Detect which cell encompasses the target text, then output its [X, Y] center coordinate. 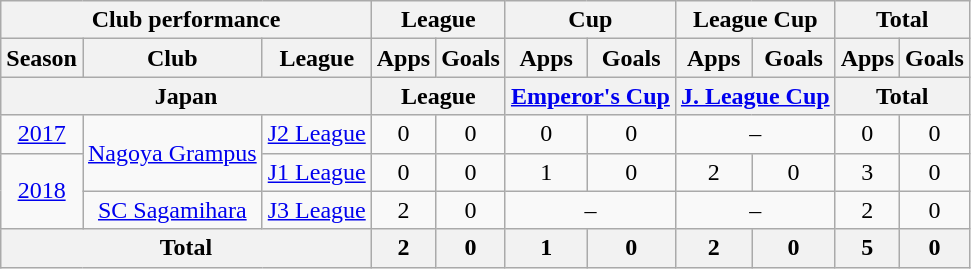
SC Sagamihara [172, 210]
J2 League [316, 134]
J1 League [316, 172]
5 [867, 248]
2018 [42, 191]
Emperor's Cup [590, 96]
Club performance [186, 20]
Cup [590, 20]
J. League Cup [755, 96]
Season [42, 58]
3 [867, 172]
League Cup [755, 20]
Club [172, 58]
J3 League [316, 210]
Japan [186, 96]
2017 [42, 134]
Nagoya Grampus [172, 153]
